Determine the (x, y) coordinate at the center of the cell enclosing the given text.  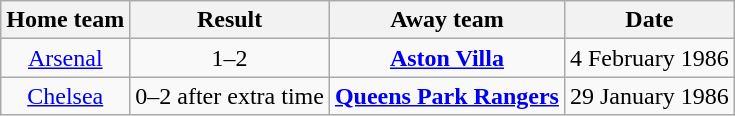
Date (649, 20)
Result (230, 20)
Away team (446, 20)
Queens Park Rangers (446, 96)
0–2 after extra time (230, 96)
29 January 1986 (649, 96)
1–2 (230, 58)
Aston Villa (446, 58)
Home team (66, 20)
4 February 1986 (649, 58)
Chelsea (66, 96)
Arsenal (66, 58)
